Find where the given text appears and provide that cell's center as [X, Y] coordinate. 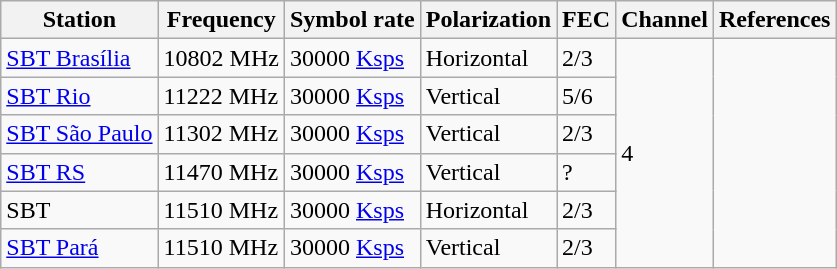
Station [80, 20]
SBT Brasília [80, 58]
11222 MHz [221, 96]
Polarization [488, 20]
5/6 [586, 96]
Channel [665, 20]
FEC [586, 20]
SBT Pará [80, 248]
SBT RS [80, 172]
Symbol rate [352, 20]
10802 MHz [221, 58]
11470 MHz [221, 172]
Frequency [221, 20]
References [774, 20]
? [586, 172]
SBT São Paulo [80, 134]
4 [665, 153]
SBT [80, 210]
11302 MHz [221, 134]
SBT Rio [80, 96]
